Provide the (X, Y) coordinate of the cell's center where the given text is located.  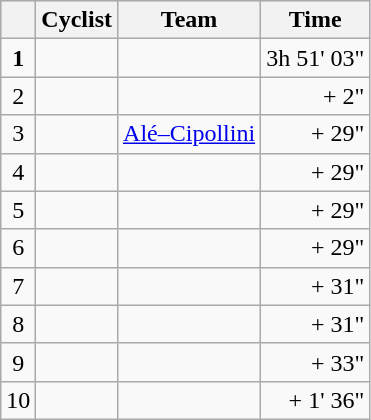
Alé–Cipollini (190, 134)
+ 33" (316, 362)
8 (18, 324)
+ 1' 36" (316, 400)
+ 2" (316, 96)
Time (316, 20)
9 (18, 362)
3 (18, 134)
3h 51' 03" (316, 58)
10 (18, 400)
6 (18, 248)
1 (18, 58)
2 (18, 96)
Cyclist (77, 20)
5 (18, 210)
4 (18, 172)
Team (190, 20)
7 (18, 286)
